Locate the cell with the specified text and output its (X, Y) center coordinate. 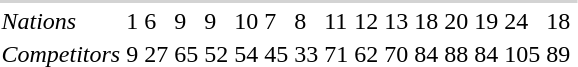
10 (246, 21)
Nations (61, 21)
1 (132, 21)
11 (336, 21)
6 (156, 21)
24 (522, 21)
20 (456, 21)
12 (366, 21)
19 (486, 21)
8 (306, 21)
7 (276, 21)
13 (396, 21)
